Search for the cell housing the specified text and yield its (x, y) center coordinate. 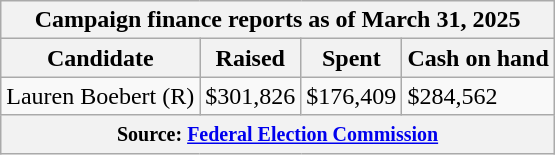
Candidate (100, 58)
$301,826 (250, 96)
Lauren Boebert (R) (100, 96)
Campaign finance reports as of March 31, 2025 (278, 20)
Spent (352, 58)
$176,409 (352, 96)
Raised (250, 58)
Source: Federal Election Commission (278, 134)
$284,562 (478, 96)
Cash on hand (478, 58)
